Search for the cell housing the specified text and yield its (x, y) center coordinate. 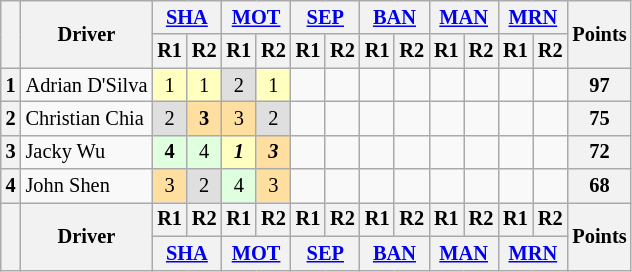
Adrian D'Silva (87, 85)
Christian Chia (87, 118)
75 (599, 118)
John Shen (87, 186)
97 (599, 85)
72 (599, 152)
68 (599, 186)
Jacky Wu (87, 152)
